For the text-containing cell, return its midpoint in [X, Y] coordinate format. 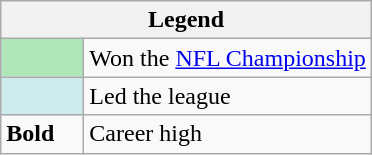
Led the league [228, 96]
Bold [42, 134]
Won the NFL Championship [228, 58]
Legend [186, 20]
Career high [228, 134]
